Provide the [x, y] coordinate of the cell's center where the given text is located.  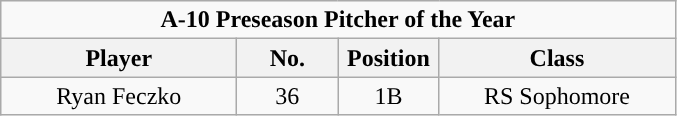
Player [119, 58]
1B [388, 96]
RS Sophomore [557, 96]
A-10 Preseason Pitcher of the Year [338, 20]
No. [288, 58]
36 [288, 96]
Ryan Feczko [119, 96]
Position [388, 58]
Class [557, 58]
